Output the [X, Y] coordinate of the center of the cell containing the given text.  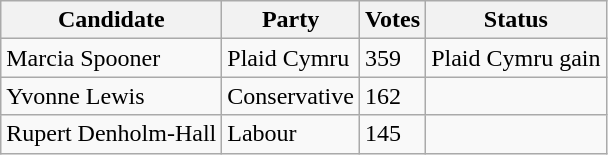
Conservative [291, 96]
Labour [291, 134]
Plaid Cymru [291, 58]
Party [291, 20]
Candidate [112, 20]
359 [392, 58]
162 [392, 96]
Rupert Denholm-Hall [112, 134]
145 [392, 134]
Yvonne Lewis [112, 96]
Status [516, 20]
Votes [392, 20]
Marcia Spooner [112, 58]
Plaid Cymru gain [516, 58]
